Search for the cell housing the specified text and yield its [x, y] center coordinate. 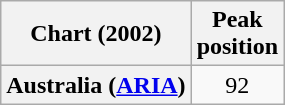
Australia (ARIA) [96, 85]
Chart (2002) [96, 34]
92 [237, 85]
Peakposition [237, 34]
